Find where the given text appears and provide that cell's center as (X, Y) coordinate. 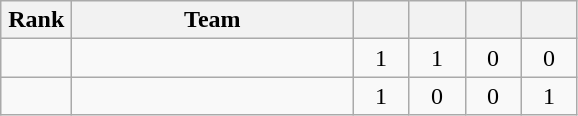
Team (212, 20)
Rank (36, 20)
